Scan for the cell matching the given text and deliver its (X, Y) coordinate at center. 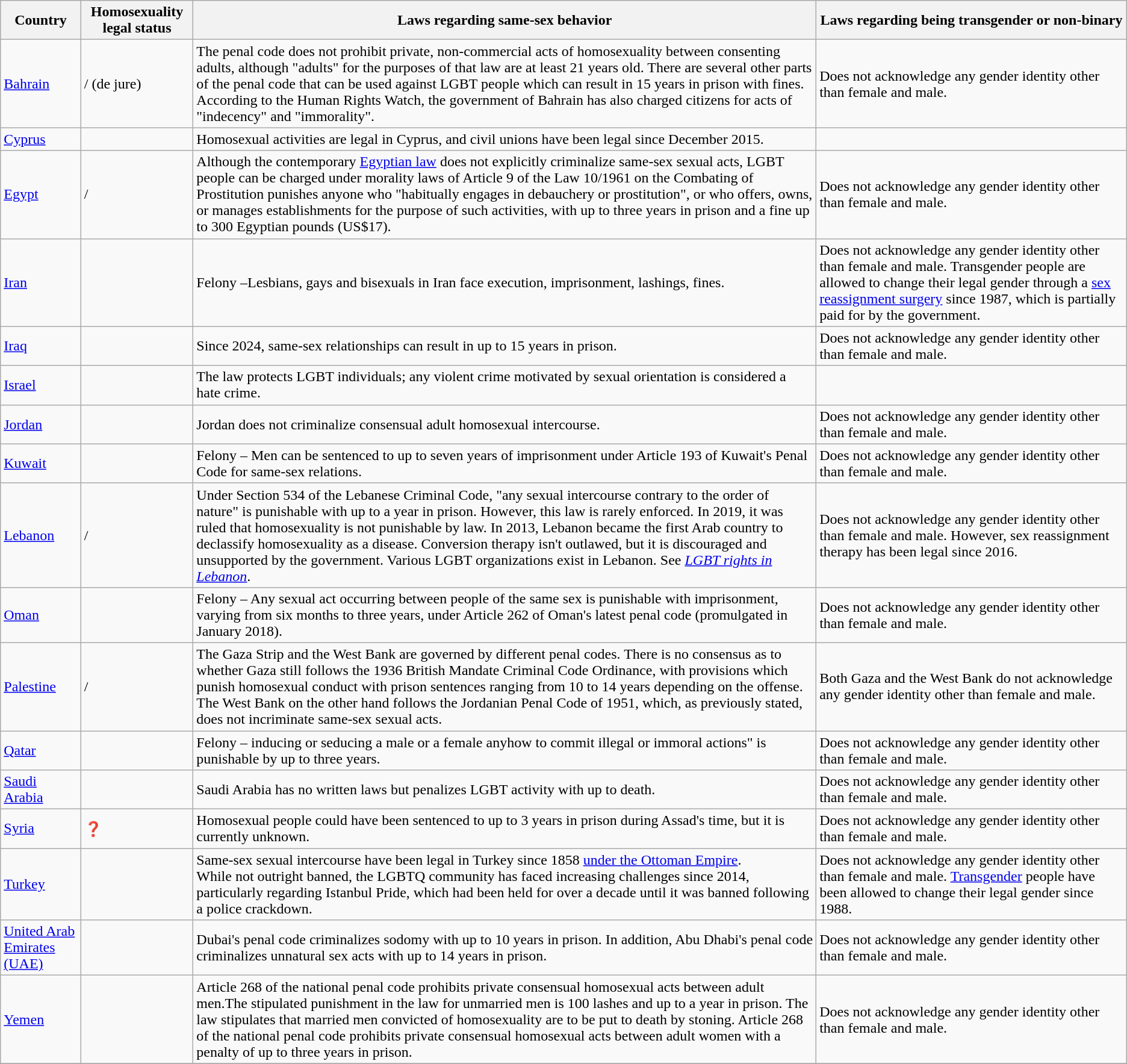
Since 2024, same-sex relationships can result in up to 15 years in prison. (505, 346)
Lebanon (41, 535)
Syria (41, 829)
Country (41, 20)
Jordan does not criminalize consensual adult homosexual intercourse. (505, 424)
Homosexual activities are legal in Cyprus, and civil unions have been legal since December 2015. (505, 139)
Cyprus (41, 139)
Turkey (41, 884)
Iran (41, 282)
Palestine (41, 686)
The law protects LGBT individuals; any violent crime motivated by sexual orientation is considered a hate crime. (505, 385)
Does not acknowledge any gender identity other than female and male. However, sex reassignment therapy has been legal since 2016. (972, 535)
Laws regarding same-sex behavior (505, 20)
Laws regarding being transgender or non-binary (972, 20)
❓ (137, 829)
Homosexuality legal status (137, 20)
Egypt (41, 194)
Felony – inducing or seducing a male or a female anyhow to commit illegal or immoral actions" is punishable by up to three years. (505, 750)
Kuwait (41, 464)
Iraq (41, 346)
Bahrain (41, 84)
United Arab Emirates (UAE) (41, 948)
Felony –Lesbians, gays and bisexuals in Iran face execution, imprisonment, lashings, fines. (505, 282)
Saudi Arabia has no written laws but penalizes LGBT activity with up to death. (505, 790)
Felony – Men can be sentenced to up to seven years of imprisonment under Article 193 of Kuwait's Penal Code for same-sex relations. (505, 464)
Jordan (41, 424)
Both Gaza and the West Bank do not acknowledge any gender identity other than female and male. (972, 686)
Saudi Arabia (41, 790)
/ (de jure) (137, 84)
Yemen (41, 1019)
Does not acknowledge any gender identity other than female and male. Transgender people have been allowed to change their legal gender since 1988. (972, 884)
Homosexual people could have been sentenced to up to 3 years in prison during Assad's time, but it is currently unknown. (505, 829)
Israel (41, 385)
Oman (41, 615)
Qatar (41, 750)
